Search for the cell housing the specified text and yield its (x, y) center coordinate. 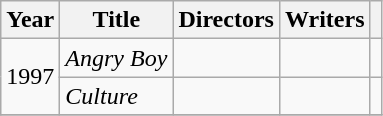
Year (30, 20)
1997 (30, 77)
Title (116, 20)
Directors (226, 20)
Culture (116, 96)
Writers (324, 20)
Angry Boy (116, 58)
